Provide the (x, y) coordinate of the cell's center where the given text is located.  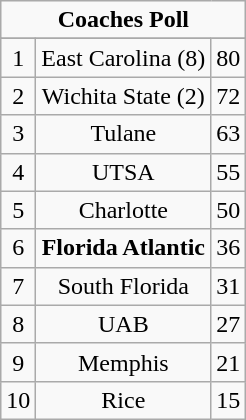
1 (18, 58)
8 (18, 324)
South Florida (124, 286)
Tulane (124, 134)
Wichita State (2) (124, 96)
4 (18, 172)
3 (18, 134)
27 (228, 324)
63 (228, 134)
72 (228, 96)
31 (228, 286)
Charlotte (124, 210)
East Carolina (8) (124, 58)
UTSA (124, 172)
5 (18, 210)
7 (18, 286)
Rice (124, 400)
55 (228, 172)
2 (18, 96)
36 (228, 248)
Memphis (124, 362)
9 (18, 362)
50 (228, 210)
UAB (124, 324)
15 (228, 400)
Coaches Poll (124, 20)
10 (18, 400)
21 (228, 362)
80 (228, 58)
Florida Atlantic (124, 248)
6 (18, 248)
